Output the [x, y] coordinate of the center of the cell containing the given text.  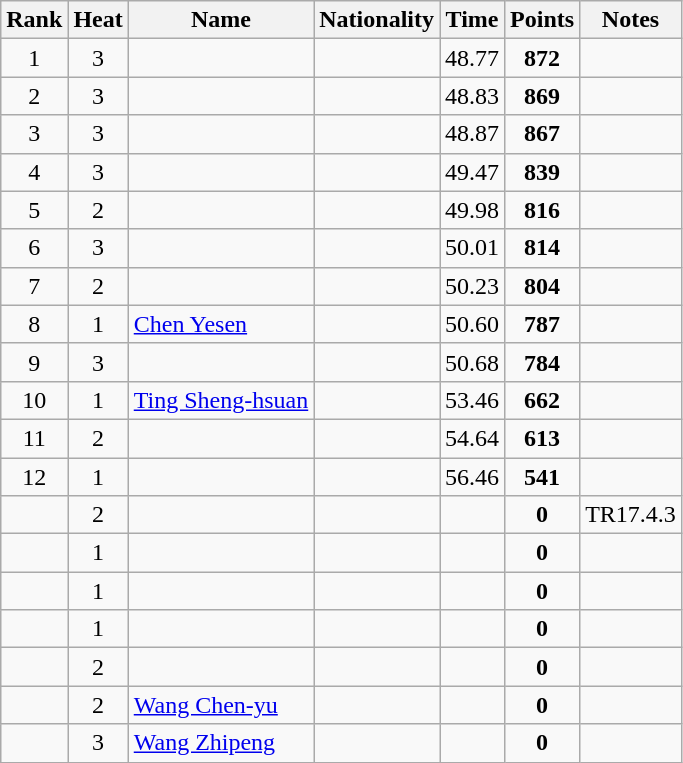
8 [34, 324]
48.83 [472, 96]
50.01 [472, 248]
816 [542, 210]
49.98 [472, 210]
804 [542, 286]
787 [542, 324]
Ting Sheng-hsuan [221, 400]
Name [221, 20]
662 [542, 400]
613 [542, 438]
10 [34, 400]
Notes [631, 20]
49.47 [472, 172]
50.68 [472, 362]
6 [34, 248]
839 [542, 172]
814 [542, 248]
784 [542, 362]
54.64 [472, 438]
Wang Chen-yu [221, 705]
Points [542, 20]
4 [34, 172]
Time [472, 20]
48.87 [472, 134]
7 [34, 286]
Rank [34, 20]
48.77 [472, 58]
872 [542, 58]
541 [542, 477]
TR17.4.3 [631, 515]
50.60 [472, 324]
9 [34, 362]
Wang Zhipeng [221, 743]
56.46 [472, 477]
53.46 [472, 400]
Chen Yesen [221, 324]
Nationality [377, 20]
Heat [98, 20]
5 [34, 210]
50.23 [472, 286]
869 [542, 96]
12 [34, 477]
11 [34, 438]
867 [542, 134]
